Identify which cell holds the provided text, then report its [X, Y] central coordinate. 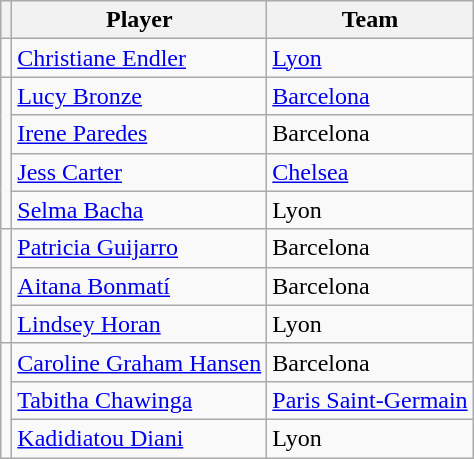
Kadidiatou Diani [140, 438]
Caroline Graham Hansen [140, 362]
Tabitha Chawinga [140, 400]
Christiane Endler [140, 58]
Lindsey Horan [140, 324]
Chelsea [370, 172]
Selma Bacha [140, 210]
Patricia Guijarro [140, 248]
Aitana Bonmatí [140, 286]
Paris Saint-Germain [370, 400]
Lucy Bronze [140, 96]
Jess Carter [140, 172]
Team [370, 20]
Irene Paredes [140, 134]
Player [140, 20]
